Find where the given text appears and provide that cell's center as (x, y) coordinate. 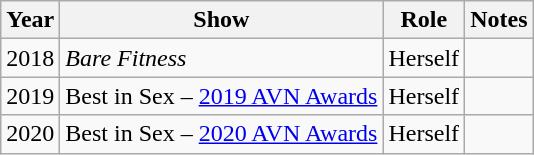
2020 (30, 134)
Best in Sex – 2020 AVN Awards (222, 134)
Role (424, 20)
Show (222, 20)
Bare Fitness (222, 58)
2018 (30, 58)
Best in Sex – 2019 AVN Awards (222, 96)
Notes (499, 20)
2019 (30, 96)
Year (30, 20)
